Output the (x, y) coordinate of the center of the cell containing the given text.  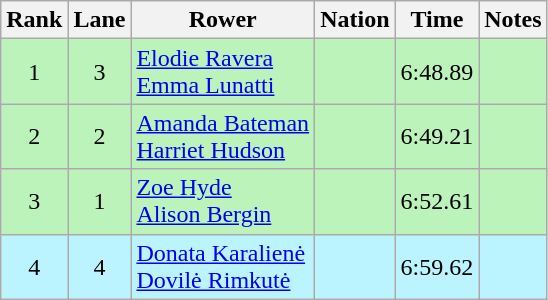
Donata KaralienėDovilė Rimkutė (223, 266)
Lane (100, 20)
6:49.21 (437, 136)
Zoe HydeAlison Bergin (223, 202)
Nation (355, 20)
6:48.89 (437, 72)
Rank (34, 20)
Notes (513, 20)
Amanda BatemanHarriet Hudson (223, 136)
6:52.61 (437, 202)
Time (437, 20)
Rower (223, 20)
Elodie RaveraEmma Lunatti (223, 72)
6:59.62 (437, 266)
